Scan for the cell matching the given text and deliver its [X, Y] coordinate at center. 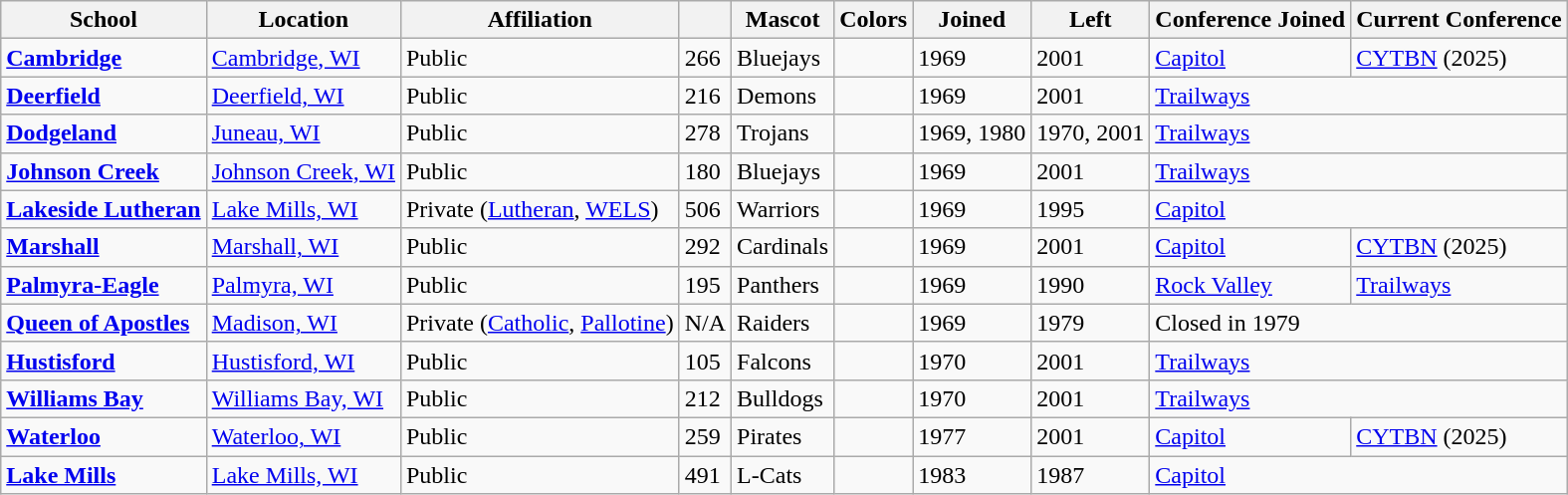
Juneau, WI [303, 133]
Lakeside Lutheran [104, 209]
1990 [1091, 285]
Williams Bay [104, 398]
Waterloo [104, 436]
Pirates [783, 436]
Deerfield, WI [303, 96]
Joined [972, 20]
Warriors [783, 209]
195 [705, 285]
Johnson Creek, WI [303, 171]
292 [705, 247]
Palmyra-Eagle [104, 285]
Mascot [783, 20]
491 [705, 475]
1969, 1980 [972, 133]
Raiders [783, 323]
Trojans [783, 133]
Johnson Creek [104, 171]
Bulldogs [783, 398]
216 [705, 96]
Conference Joined [1250, 20]
Demons [783, 96]
L-Cats [783, 475]
Private (Catholic, Pallotine) [540, 323]
Lake Mills [104, 475]
Madison, WI [303, 323]
266 [705, 58]
N/A [705, 323]
Rock Valley [1250, 285]
1977 [972, 436]
278 [705, 133]
Dodgeland [104, 133]
Palmyra, WI [303, 285]
1995 [1091, 209]
Closed in 1979 [1358, 323]
Left [1091, 20]
Queen of Apostles [104, 323]
259 [705, 436]
Hustisford [104, 361]
Private (Lutheran, WELS) [540, 209]
506 [705, 209]
Hustisford, WI [303, 361]
Deerfield [104, 96]
Colors [874, 20]
Waterloo, WI [303, 436]
Williams Bay, WI [303, 398]
Marshall [104, 247]
Cambridge, WI [303, 58]
1983 [972, 475]
School [104, 20]
212 [705, 398]
Falcons [783, 361]
Cambridge [104, 58]
Cardinals [783, 247]
1970, 2001 [1091, 133]
180 [705, 171]
Location [303, 20]
1979 [1091, 323]
Panthers [783, 285]
1987 [1091, 475]
105 [705, 361]
Affiliation [540, 20]
Marshall, WI [303, 247]
Current Conference [1459, 20]
